Return [x, y] of the center of cell containing provided text 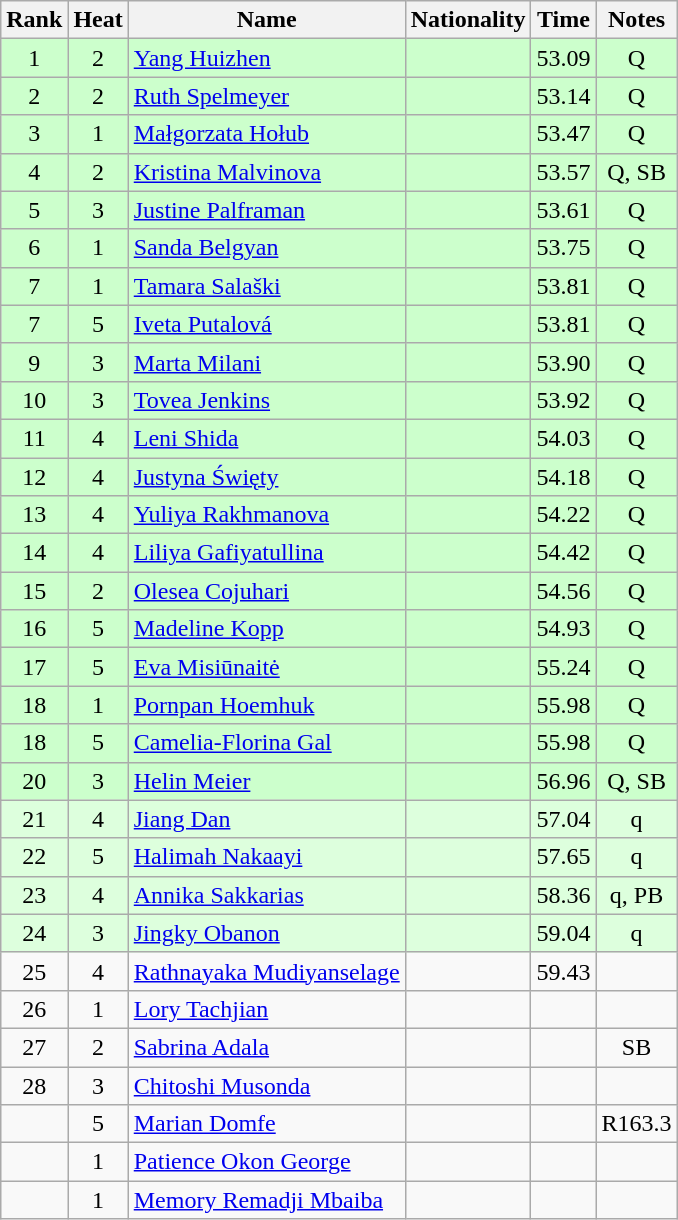
56.96 [564, 781]
Tovea Jenkins [266, 400]
11 [34, 438]
57.65 [564, 857]
Patience Okon George [266, 1162]
53.14 [564, 96]
Justine Palframan [266, 210]
Camelia-Florina Gal [266, 743]
Olesea Cojuhari [266, 591]
10 [34, 400]
54.42 [564, 553]
25 [34, 971]
Kristina Malvinova [266, 172]
Sanda Belgyan [266, 248]
Annika Sakkarias [266, 895]
Helin Meier [266, 781]
53.47 [564, 134]
Yang Huizhen [266, 58]
Małgorzata Hołub [266, 134]
Heat [98, 20]
SB [636, 1047]
53.57 [564, 172]
Sabrina Adala [266, 1047]
9 [34, 362]
53.09 [564, 58]
6 [34, 248]
Jingky Obanon [266, 933]
14 [34, 553]
54.18 [564, 477]
R163.3 [636, 1124]
Madeline Kopp [266, 629]
Memory Remadji Mbaiba [266, 1200]
59.43 [564, 971]
Yuliya Rakhmanova [266, 515]
Name [266, 20]
Ruth Spelmeyer [266, 96]
Chitoshi Musonda [266, 1085]
53.75 [564, 248]
21 [34, 819]
26 [34, 1009]
23 [34, 895]
20 [34, 781]
Marian Domfe [266, 1124]
Pornpan Hoemhuk [266, 705]
Liliya Gafiyatullina [266, 553]
Justyna Święty [266, 477]
59.04 [564, 933]
15 [34, 591]
54.56 [564, 591]
Notes [636, 20]
58.36 [564, 895]
28 [34, 1085]
54.93 [564, 629]
Jiang Dan [266, 819]
12 [34, 477]
24 [34, 933]
54.03 [564, 438]
27 [34, 1047]
Halimah Nakaayi [266, 857]
16 [34, 629]
57.04 [564, 819]
17 [34, 667]
Lory Tachjian [266, 1009]
Leni Shida [266, 438]
Tamara Salaški [266, 286]
13 [34, 515]
Nationality [468, 20]
55.24 [564, 667]
Rathnayaka Mudiyanselage [266, 971]
Iveta Putalová [266, 324]
Eva Misiūnaitė [266, 667]
q, PB [636, 895]
54.22 [564, 515]
53.92 [564, 400]
Time [564, 20]
Rank [34, 20]
53.90 [564, 362]
Marta Milani [266, 362]
53.61 [564, 210]
22 [34, 857]
